Extract the [x, y] coordinate from the center of the cell holding the provided text.  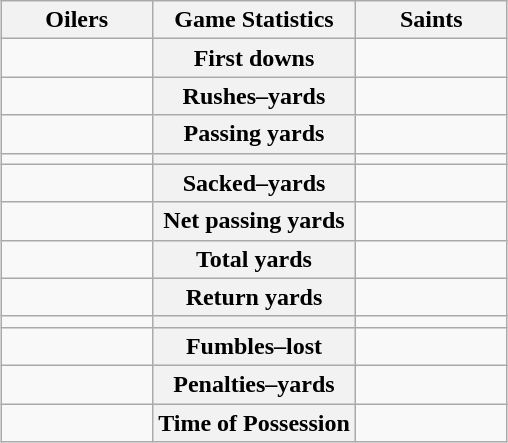
Saints [431, 20]
Passing yards [254, 134]
Game Statistics [254, 20]
Total yards [254, 259]
Penalties–yards [254, 384]
Sacked–yards [254, 183]
Net passing yards [254, 221]
First downs [254, 58]
Rushes–yards [254, 96]
Oilers [77, 20]
Time of Possession [254, 423]
Fumbles–lost [254, 346]
Return yards [254, 297]
